Find where the given text appears and provide that cell's center as [x, y] coordinate. 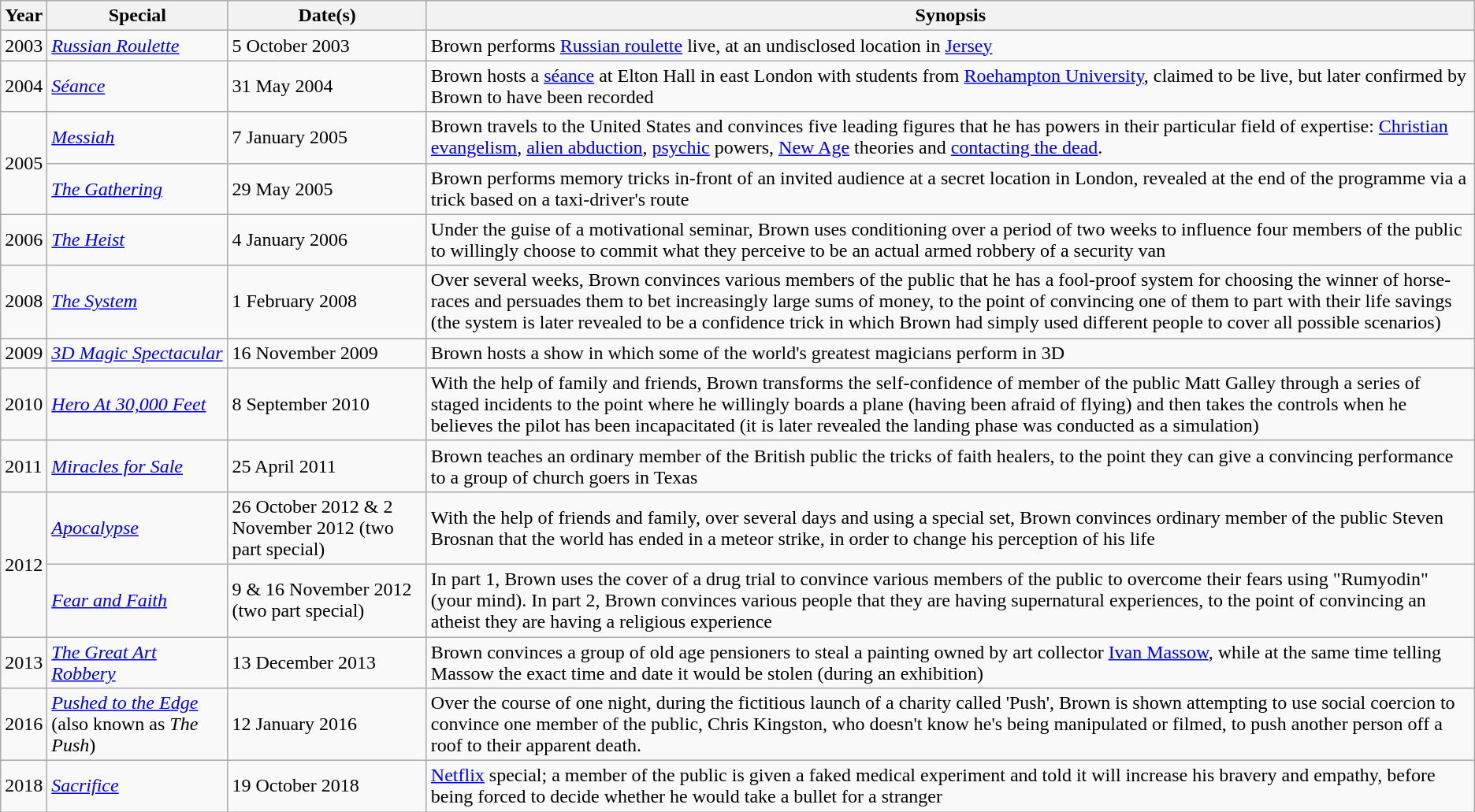
Miracles for Sale [137, 466]
Brown hosts a show in which some of the world's greatest magicians perform in 3D [950, 353]
The Great Art Robbery [137, 662]
2003 [24, 46]
26 October 2012 & 2 November 2012 (two part special) [327, 528]
Year [24, 16]
2012 [24, 564]
2011 [24, 466]
31 May 2004 [327, 87]
2004 [24, 87]
Fear and Faith [137, 600]
Apocalypse [137, 528]
1 February 2008 [327, 302]
2006 [24, 239]
The System [137, 302]
2008 [24, 302]
Date(s) [327, 16]
Russian Roulette [137, 46]
5 October 2003 [327, 46]
29 May 2005 [327, 189]
Messiah [137, 137]
2005 [24, 163]
Pushed to the Edge (also known as The Push) [137, 725]
16 November 2009 [327, 353]
2009 [24, 353]
19 October 2018 [327, 786]
Sacrifice [137, 786]
Brown performs Russian roulette live, at an undisclosed location in Jersey [950, 46]
Special [137, 16]
2010 [24, 404]
The Heist [137, 239]
13 December 2013 [327, 662]
2016 [24, 725]
2013 [24, 662]
25 April 2011 [327, 466]
9 & 16 November 2012 (two part special) [327, 600]
8 September 2010 [327, 404]
Séance [137, 87]
4 January 2006 [327, 239]
Synopsis [950, 16]
Hero At 30,000 Feet [137, 404]
3D Magic Spectacular [137, 353]
The Gathering [137, 189]
12 January 2016 [327, 725]
2018 [24, 786]
7 January 2005 [327, 137]
